Identify which cell holds the provided text, then report its [x, y] central coordinate. 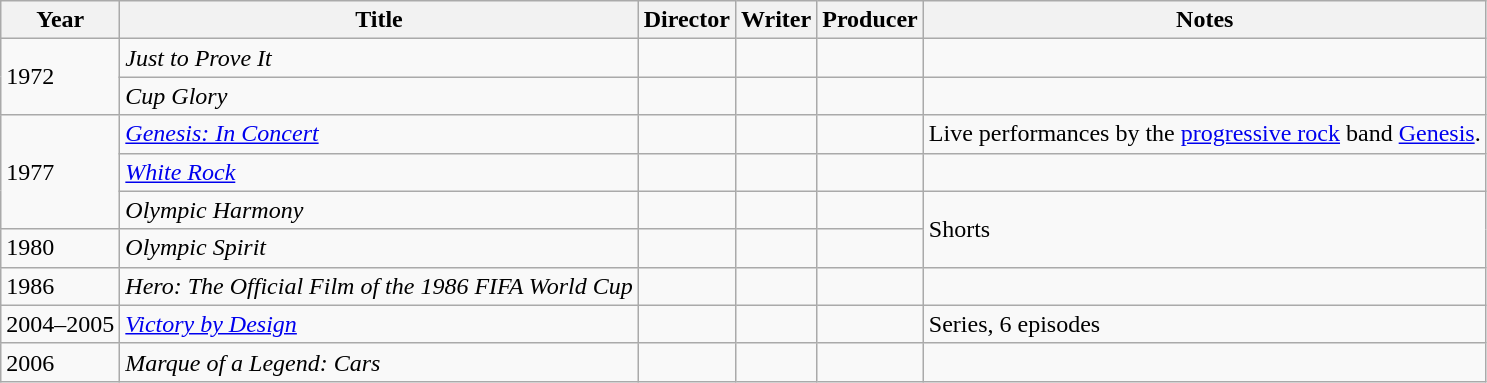
Marque of a Legend: Cars [379, 362]
Producer [870, 20]
Olympic Spirit [379, 248]
Year [60, 20]
2004–2005 [60, 324]
Genesis: In Concert [379, 134]
Victory by Design [379, 324]
White Rock [379, 172]
Series, 6 episodes [1204, 324]
2006 [60, 362]
Cup Glory [379, 96]
Notes [1204, 20]
1977 [60, 172]
Writer [776, 20]
1986 [60, 286]
1972 [60, 77]
1980 [60, 248]
Olympic Harmony [379, 210]
Hero: The Official Film of the 1986 FIFA World Cup [379, 286]
Shorts [1204, 229]
Live performances by the progressive rock band Genesis. [1204, 134]
Title [379, 20]
Just to Prove It [379, 58]
Director [686, 20]
